Identify which cell holds the provided text, then report its (x, y) central coordinate. 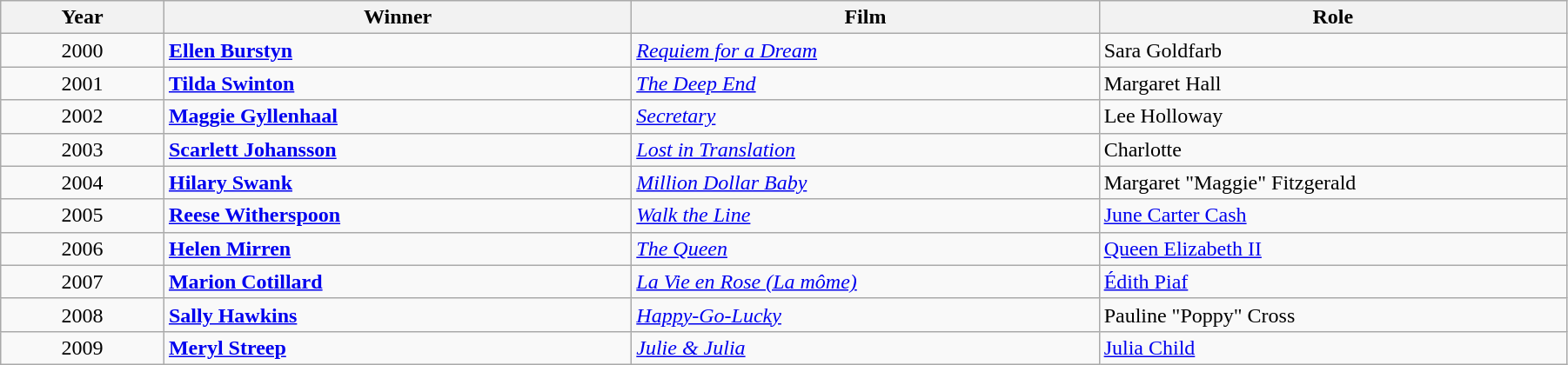
Ellen Burstyn (397, 50)
Lee Holloway (1333, 116)
Happy-Go-Lucky (865, 315)
Scarlett Johansson (397, 149)
Role (1333, 17)
Maggie Gyllenhaal (397, 116)
2002 (83, 116)
Film (865, 17)
2009 (83, 348)
Lost in Translation (865, 149)
Marion Cotillard (397, 282)
Charlotte (1333, 149)
Requiem for a Dream (865, 50)
Hilary Swank (397, 182)
La Vie en Rose (La môme) (865, 282)
Helen Mirren (397, 249)
Julia Child (1333, 348)
Queen Elizabeth II (1333, 249)
Pauline "Poppy" Cross (1333, 315)
2005 (83, 216)
Sally Hawkins (397, 315)
Year (83, 17)
Winner (397, 17)
Reese Witherspoon (397, 216)
Margaret Hall (1333, 83)
Tilda Swinton (397, 83)
The Queen (865, 249)
Walk the Line (865, 216)
2001 (83, 83)
The Deep End (865, 83)
Sara Goldfarb (1333, 50)
2006 (83, 249)
2008 (83, 315)
Julie & Julia (865, 348)
Million Dollar Baby (865, 182)
2000 (83, 50)
2007 (83, 282)
Secretary (865, 116)
2004 (83, 182)
2003 (83, 149)
Meryl Streep (397, 348)
June Carter Cash (1333, 216)
Margaret "Maggie" Fitzgerald (1333, 182)
Édith Piaf (1333, 282)
